Return (x, y) of the center of cell containing provided text 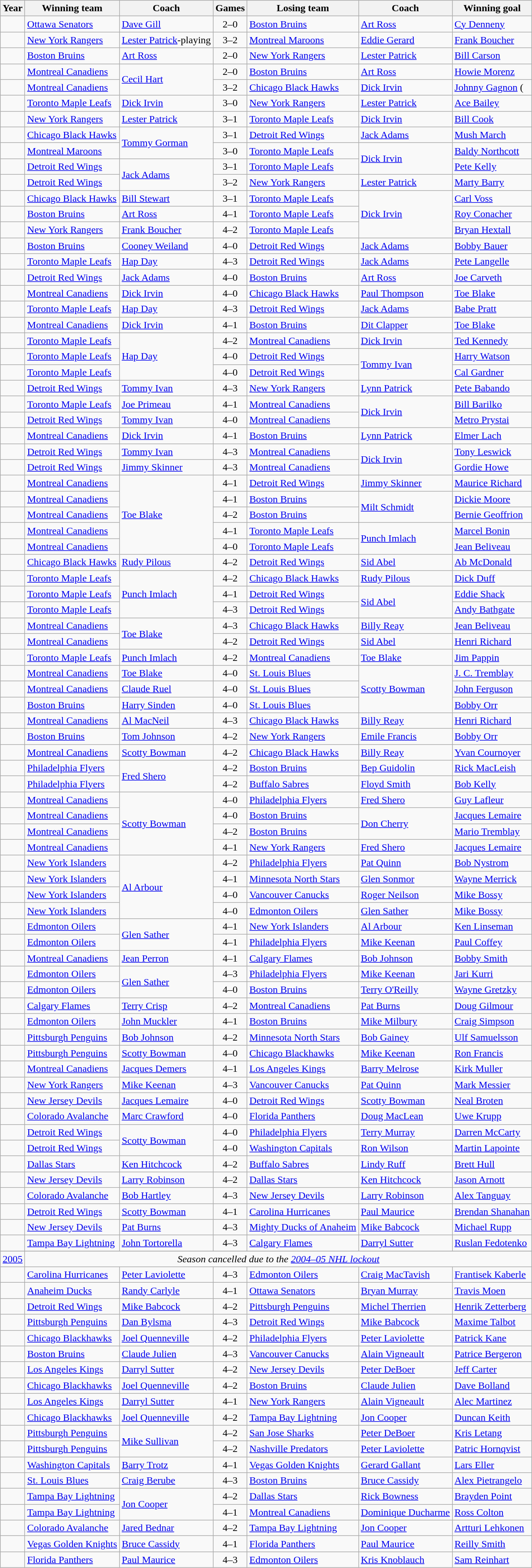
Bill Carson (492, 56)
Milt Schmidt (405, 507)
Cooney Weiland (167, 246)
Doug MacLean (405, 1116)
Guy Lafleur (492, 800)
Bob Gainey (405, 1037)
Marty Barry (492, 182)
Roy Conacher (492, 214)
John Ferguson (492, 689)
Year (12, 8)
Dit Clapper (405, 325)
Andy Bathgate (492, 610)
Maxime Talbot (492, 1322)
Eddie Shack (492, 594)
Joe Primeau (167, 404)
Ross Colton (492, 1512)
Floyd Smith (405, 784)
Jeff Carter (492, 1370)
Brayden Point (492, 1496)
Travis Moen (492, 1291)
Glen Sonmor (405, 879)
Dick Duff (492, 578)
Craig MacTavish (405, 1275)
San Jose Sharks (303, 1433)
Ace Bailey (492, 103)
Kris Letang (492, 1433)
Harry Sinden (167, 705)
Michael Rupp (492, 1227)
Marcel Bonin (492, 531)
Mush March (492, 135)
Ted Kennedy (492, 341)
Mike Milbury (405, 1021)
Reilly Smith (492, 1544)
Wayne Gretzky (492, 990)
Patrice Bergeron (492, 1354)
Randy Carlyle (167, 1291)
Alec Martinez (492, 1401)
Pete Babando (492, 388)
Jim Pappin (492, 657)
Doug Gilmour (492, 1006)
Henrik Zetterberg (492, 1306)
Bep Guidolin (405, 768)
Barry Melrose (405, 1069)
Johnny Gagnon ( (492, 87)
Bryan Murray (405, 1291)
Craig Simpson (492, 1021)
Lindy Ruff (405, 1164)
Carl Voss (492, 198)
Michel Therrien (405, 1306)
Rick Bowness (405, 1496)
Ron Wilson (405, 1148)
Ken Linseman (492, 926)
Season cancelled due to the 2004–05 NHL lockout (278, 1259)
Tom Johnson (167, 737)
Jean Perron (167, 958)
Mighty Ducks of Anaheim (303, 1227)
Ulf Samuelsson (492, 1037)
Jared Bednar (167, 1528)
Lars Eller (492, 1464)
Mario Tremblay (492, 831)
Dave Gill (167, 24)
Brendan Shanahan (492, 1212)
Losing team (303, 8)
Martin Lapointe (492, 1148)
Harry Watson (492, 356)
Bill Stewart (167, 198)
Kris Knoblauch (405, 1560)
Ab McDonald (492, 562)
Alex Pietrangelo (492, 1481)
Tommy Gorman (167, 143)
Alex Tanguay (492, 1195)
Dominique Ducharme (405, 1512)
Mike Sullivan (167, 1441)
2005 (12, 1259)
Cal Gardner (492, 372)
Bryan Hextall (492, 230)
Neal Broten (492, 1101)
Jason Arnott (492, 1180)
Artturi Lehkonen (492, 1528)
Paul Coffey (492, 942)
Bobby Bauer (492, 246)
Baldy Northcott (492, 151)
Mark Messier (492, 1085)
Bob Kelly (492, 784)
Roger Neilson (405, 895)
Dickie Moore (492, 499)
Brett Hull (492, 1164)
Patric Hornqvist (492, 1449)
Marc Crawford (167, 1116)
Uwe Krupp (492, 1116)
John Muckler (167, 1021)
John Tortorella (167, 1243)
Bob Hartley (167, 1195)
Jacques Demers (167, 1069)
Rick MacLeish (492, 768)
Ron Francis (492, 1053)
Nashville Predators (303, 1449)
Sam Reinhart (492, 1560)
Games (230, 8)
Patrick Kane (492, 1338)
Pete Kelly (492, 166)
Bernie Geoffrion (492, 515)
Emile Francis (405, 737)
Ruslan Fedotenko (492, 1243)
Maurice Richard (492, 483)
Cy Denneny (492, 24)
Barry Trotz (167, 1464)
Winning team (72, 8)
Paul Thompson (405, 293)
Terry O'Reilly (405, 990)
Wayne Merrick (492, 879)
Al MacNeil (167, 721)
Lester Patrick-playing (167, 40)
Elmer Lach (492, 435)
Winning goal (492, 8)
Don Cherry (405, 824)
Gordie Howe (492, 467)
Dave Bolland (492, 1385)
Kirk Muller (492, 1069)
Bill Barilko (492, 404)
Craig Berube (167, 1481)
Metro Prystai (492, 420)
Eddie Gerard (405, 40)
Bill Cook (492, 119)
Frantisek Kaberle (492, 1275)
Terry Crisp (167, 1006)
Babe Pratt (492, 309)
Howie Morenz (492, 72)
Darren McCarty (492, 1132)
Dan Bylsma (167, 1322)
Terry Murray (405, 1132)
Tony Leswick (492, 451)
Joe Carveth (492, 277)
Bob Nystrom (492, 863)
Gerard Gallant (405, 1464)
Yvan Cournoyer (492, 752)
Anaheim Ducks (72, 1291)
Jari Kurri (492, 974)
Pete Langelle (492, 262)
Cecil Hart (167, 79)
Bobby Smith (492, 958)
Duncan Keith (492, 1417)
Claude Ruel (167, 689)
J. C. Tremblay (492, 673)
